Locate the cell with the specified text and output its [x, y] center coordinate. 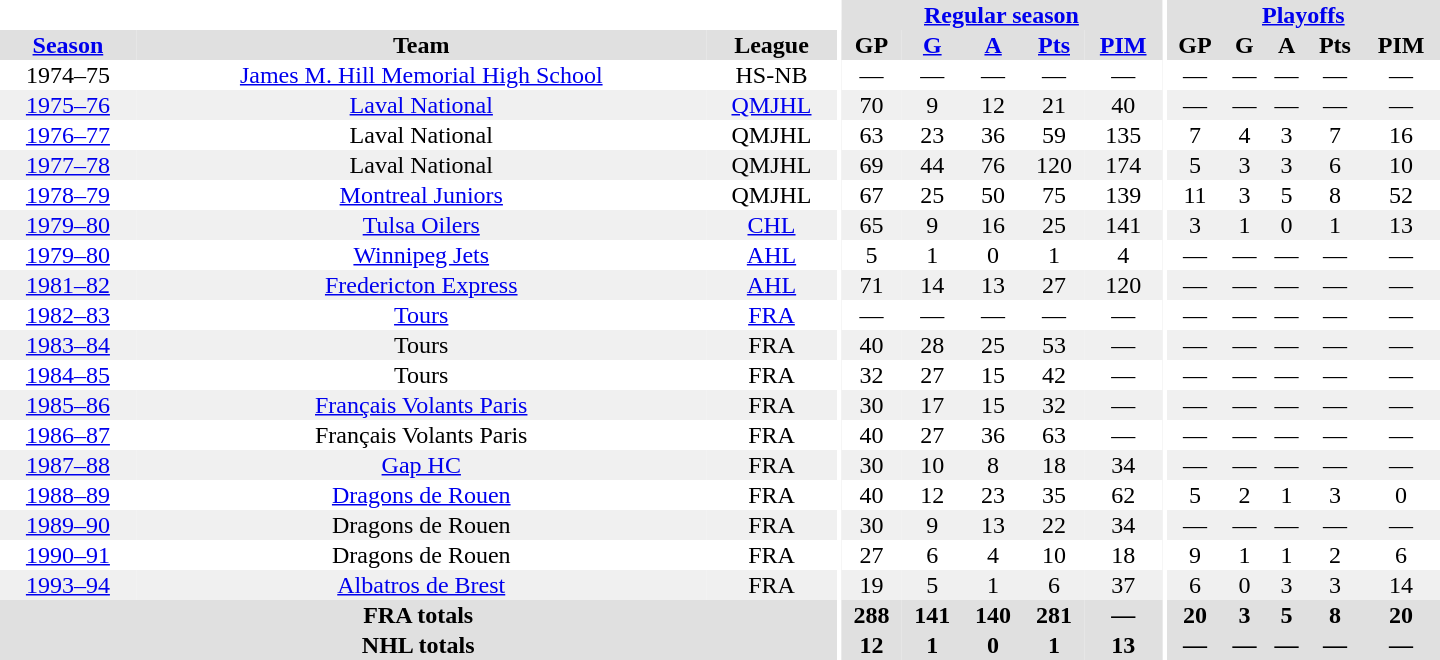
17 [932, 405]
71 [872, 285]
28 [932, 345]
1988–89 [68, 495]
CHL [772, 225]
35 [1054, 495]
1989–90 [68, 525]
22 [1054, 525]
League [772, 45]
70 [872, 105]
42 [1054, 375]
44 [932, 165]
69 [872, 165]
21 [1054, 105]
Fredericton Express [422, 285]
FRA totals [418, 615]
75 [1054, 195]
1975–76 [68, 105]
281 [1054, 615]
135 [1123, 135]
59 [1054, 135]
1978–79 [68, 195]
139 [1123, 195]
62 [1123, 495]
37 [1123, 585]
Winnipeg Jets [422, 255]
140 [994, 615]
1993–94 [68, 585]
Season [68, 45]
1974–75 [68, 75]
1976–77 [68, 135]
NHL totals [418, 645]
11 [1196, 195]
HS-NB [772, 75]
1984–85 [68, 375]
1982–83 [68, 315]
1981–82 [68, 285]
Team [422, 45]
67 [872, 195]
53 [1054, 345]
1985–86 [68, 405]
76 [994, 165]
1983–84 [68, 345]
52 [1401, 195]
1987–88 [68, 465]
Tulsa Oilers [422, 225]
Playoffs [1304, 15]
65 [872, 225]
50 [994, 195]
1990–91 [68, 555]
Albatros de Brest [422, 585]
174 [1123, 165]
Montreal Juniors [422, 195]
Gap HC [422, 465]
1986–87 [68, 435]
Regular season [1002, 15]
288 [872, 615]
James M. Hill Memorial High School [422, 75]
1977–78 [68, 165]
19 [872, 585]
